Detect which cell encompasses the target text, then output its [X, Y] center coordinate. 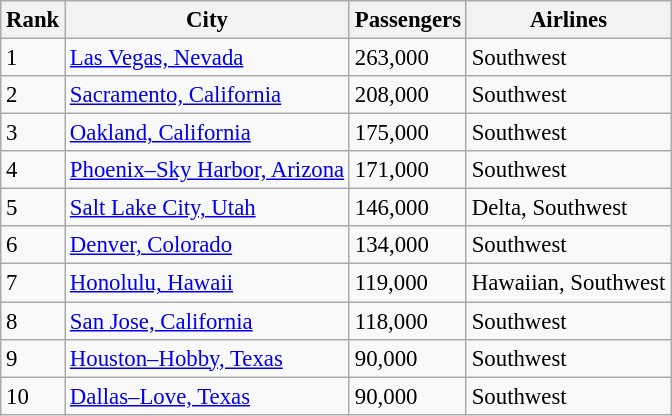
Denver, Colorado [208, 245]
9 [33, 358]
6 [33, 245]
146,000 [408, 208]
263,000 [408, 58]
City [208, 20]
Sacramento, California [208, 95]
Las Vegas, Nevada [208, 58]
7 [33, 283]
10 [33, 396]
3 [33, 133]
118,000 [408, 321]
119,000 [408, 283]
4 [33, 170]
175,000 [408, 133]
Rank [33, 20]
1 [33, 58]
Dallas–Love, Texas [208, 396]
Houston–Hobby, Texas [208, 358]
San Jose, California [208, 321]
8 [33, 321]
2 [33, 95]
Delta, Southwest [568, 208]
Salt Lake City, Utah [208, 208]
Oakland, California [208, 133]
208,000 [408, 95]
Phoenix–Sky Harbor, Arizona [208, 170]
Hawaiian, Southwest [568, 283]
Passengers [408, 20]
Honolulu, Hawaii [208, 283]
134,000 [408, 245]
171,000 [408, 170]
5 [33, 208]
Airlines [568, 20]
